Return [x, y] of the center of cell containing provided text 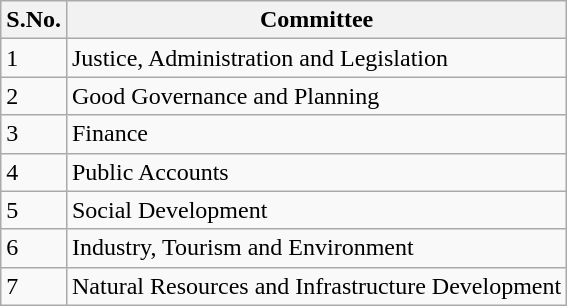
Public Accounts [316, 172]
Committee [316, 20]
3 [34, 134]
S.No. [34, 20]
Justice, Administration and Legislation [316, 58]
Finance [316, 134]
5 [34, 210]
4 [34, 172]
7 [34, 286]
Social Development [316, 210]
6 [34, 248]
Natural Resources and Infrastructure Development [316, 286]
1 [34, 58]
2 [34, 96]
Good Governance and Planning [316, 96]
Industry, Tourism and Environment [316, 248]
